Extract the (x, y) coordinate from the center of the cell holding the provided text.  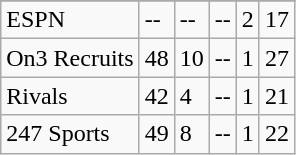
247 Sports (70, 134)
10 (192, 58)
4 (192, 96)
42 (156, 96)
49 (156, 134)
8 (192, 134)
22 (276, 134)
27 (276, 58)
48 (156, 58)
ESPN (70, 20)
Rivals (70, 96)
21 (276, 96)
On3 Recruits (70, 58)
17 (276, 20)
2 (248, 20)
